Find where the given text appears and provide that cell's center as [x, y] coordinate. 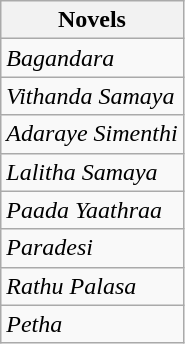
Petha [92, 324]
Rathu Palasa [92, 286]
Paada Yaathraa [92, 210]
Adaraye Simenthi [92, 134]
Novels [92, 20]
Paradesi [92, 248]
Bagandara [92, 58]
Vithanda Samaya [92, 96]
Lalitha Samaya [92, 172]
